Capture the cell that displays the provided text and extract its [X, Y] central coordinate. 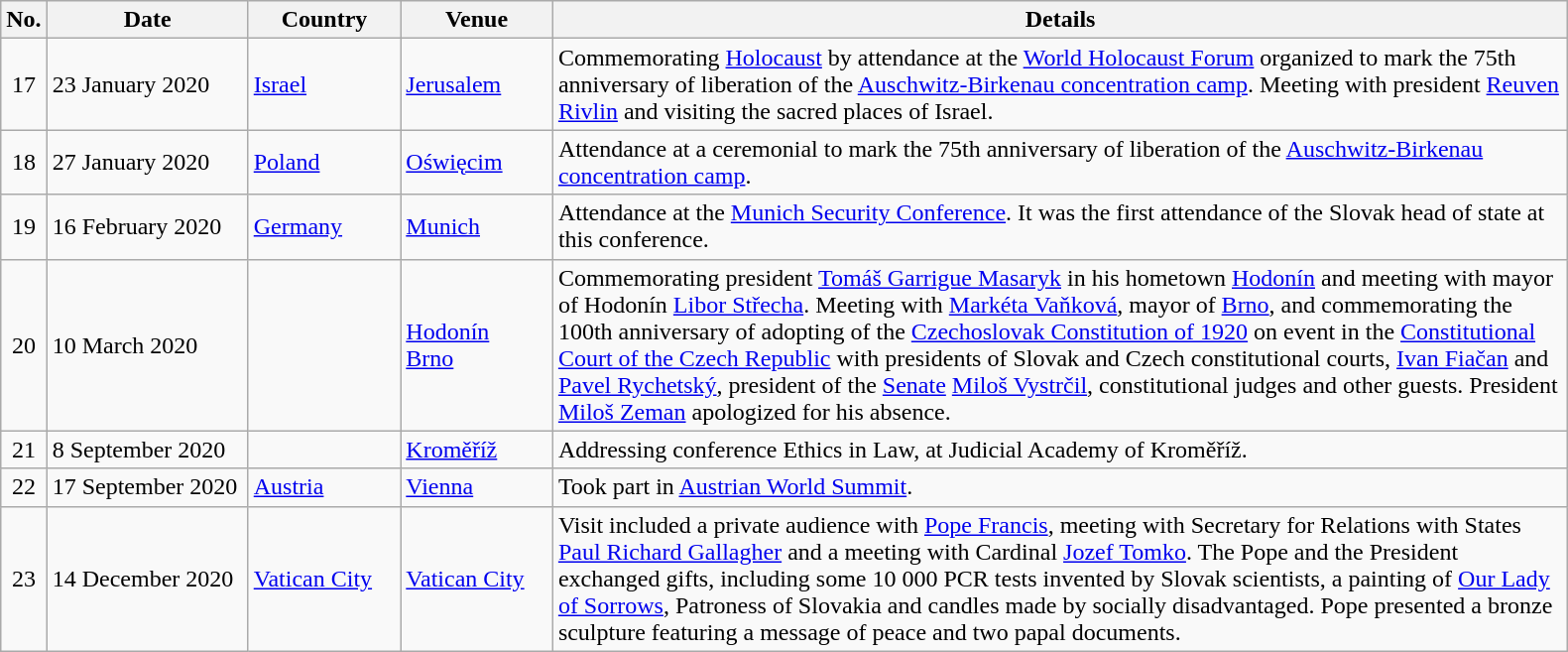
18 [24, 163]
Israel [324, 84]
Germany [324, 226]
Vienna [477, 487]
22 [24, 487]
Venue [477, 20]
Attendance at the Munich Security Conference. It was the first attendance of the Slovak head of state at this conference. [1060, 226]
Took part in Austrian World Summit. [1060, 487]
Jerusalem [477, 84]
19 [24, 226]
17 September 2020 [147, 487]
16 February 2020 [147, 226]
20 [24, 345]
Country [324, 20]
Details [1060, 20]
Poland [324, 163]
HodonínBrno [477, 345]
Date [147, 20]
Attendance at a ceremonial to mark the 75th anniversary of liberation of the Auschwitz-Birkenau concentration camp. [1060, 163]
17 [24, 84]
14 December 2020 [147, 579]
10 March 2020 [147, 345]
23 January 2020 [147, 84]
8 September 2020 [147, 450]
21 [24, 450]
Kroměříž [477, 450]
Addressing conference Ethics in Law, at Judicial Academy of Kroměříž. [1060, 450]
No. [24, 20]
Oświęcim [477, 163]
23 [24, 579]
Munich [477, 226]
27 January 2020 [147, 163]
Austria [324, 487]
